Extract the [x, y] coordinate from the center of the cell holding the provided text.  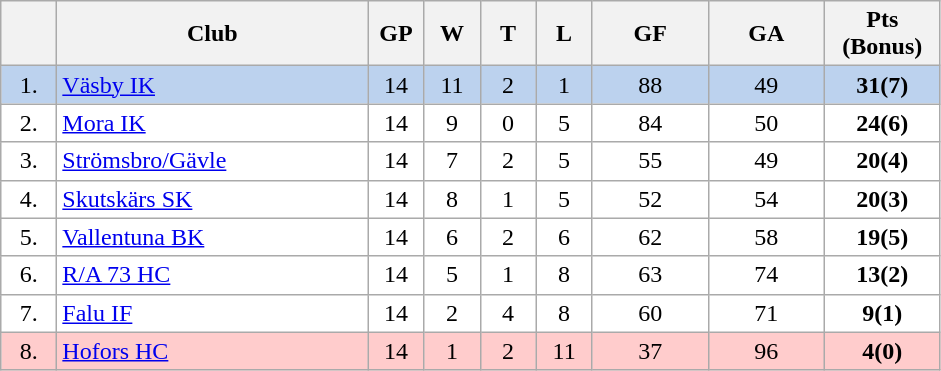
L [564, 34]
R/A 73 HC [212, 275]
55 [650, 161]
Falu IF [212, 313]
71 [766, 313]
8. [29, 351]
0 [508, 123]
Hofors HC [212, 351]
74 [766, 275]
9 [452, 123]
88 [650, 85]
58 [766, 237]
W [452, 34]
6. [29, 275]
9(1) [882, 313]
20(4) [882, 161]
7. [29, 313]
96 [766, 351]
20(3) [882, 199]
2. [29, 123]
5. [29, 237]
1. [29, 85]
7 [452, 161]
84 [650, 123]
Club [212, 34]
4. [29, 199]
31(7) [882, 85]
62 [650, 237]
GF [650, 34]
54 [766, 199]
GA [766, 34]
24(6) [882, 123]
4 [508, 313]
3. [29, 161]
Skutskärs SK [212, 199]
T [508, 34]
Pts (Bonus) [882, 34]
52 [650, 199]
Vallentuna BK [212, 237]
Väsby IK [212, 85]
63 [650, 275]
13(2) [882, 275]
Mora IK [212, 123]
37 [650, 351]
60 [650, 313]
Strömsbro/Gävle [212, 161]
19(5) [882, 237]
GP [396, 34]
4(0) [882, 351]
50 [766, 123]
